Determine the (x, y) coordinate at the center of the cell enclosing the given text.  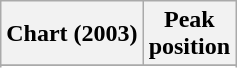
Peakposition (189, 34)
Chart (2003) (72, 34)
